Scan for the cell matching the given text and deliver its (X, Y) coordinate at center. 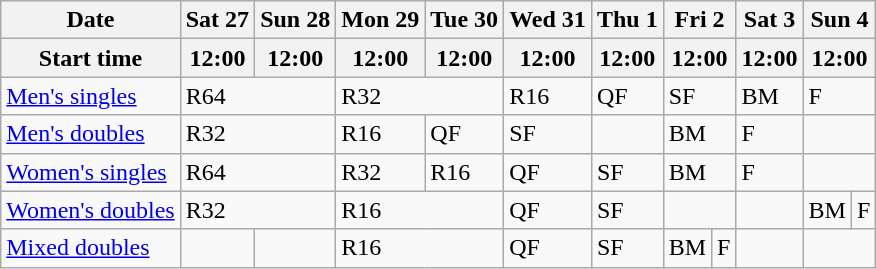
Women's doubles (90, 210)
Sat 27 (217, 20)
Mon 29 (380, 20)
Wed 31 (548, 20)
Sun 28 (296, 20)
Men's singles (90, 96)
Mixed doubles (90, 248)
Thu 1 (627, 20)
Women's singles (90, 172)
Men's doubles (90, 134)
Fri 2 (700, 20)
Sun 4 (840, 20)
Tue 30 (464, 20)
Start time (90, 58)
Sat 3 (770, 20)
Date (90, 20)
